Provide the (X, Y) coordinate of the cell's center where the given text is located.  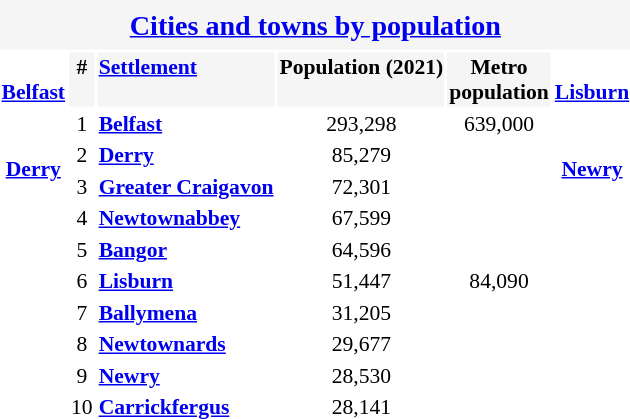
639,000 (500, 124)
Popu­lation (2021) (362, 80)
Bangor (186, 250)
293,298 (362, 124)
3 (82, 187)
Lisburn (186, 281)
Belfast (186, 124)
31,205 (362, 313)
Ballymena (186, 313)
85,279 (362, 155)
6 (82, 281)
67,599 (362, 218)
1 (82, 124)
Settlement (186, 80)
Metropopu­lation (500, 80)
# (82, 80)
Newtownabbey (186, 218)
72,301 (362, 187)
5 (82, 250)
7 (82, 313)
51,447 (362, 281)
Greater Craigavon (186, 187)
4 (82, 218)
9 (82, 376)
29,677 (362, 344)
84,090 (500, 281)
2 (82, 155)
Derry (186, 155)
64,596 (362, 250)
Newtownards (186, 344)
8 (82, 344)
28,530 (362, 376)
Newry (186, 376)
